For the text-containing cell, return its midpoint in (X, Y) coordinate format. 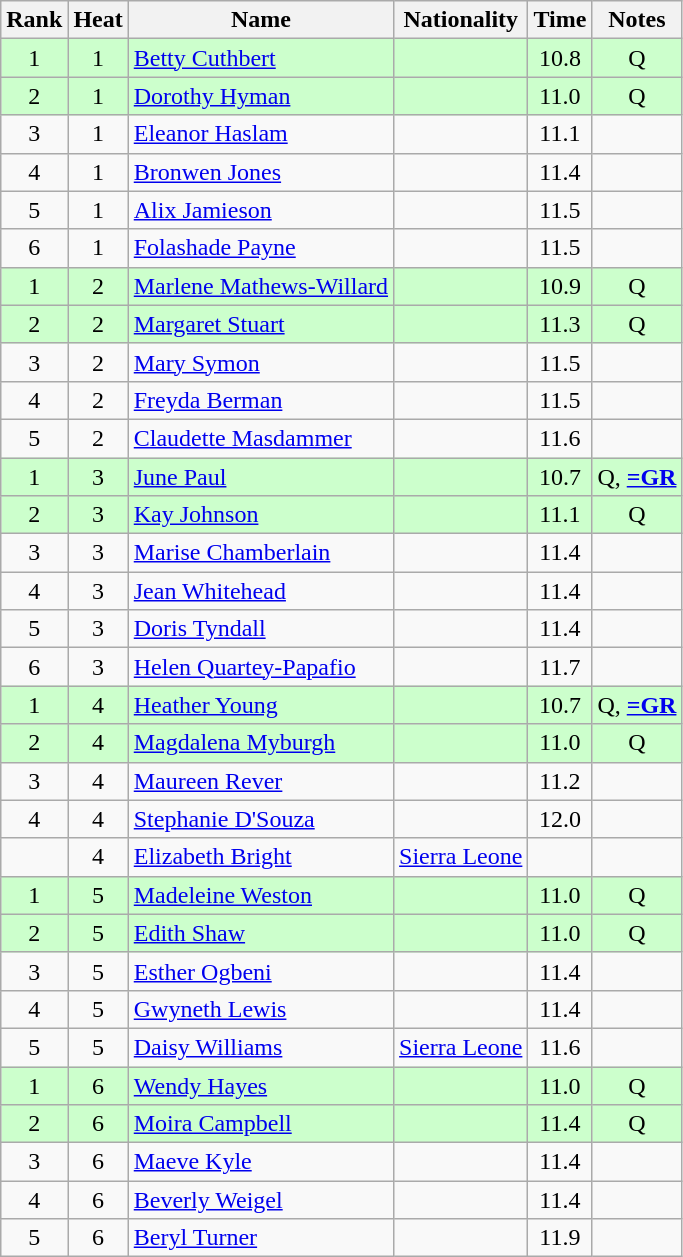
Dorothy Hyman (260, 96)
Time (560, 20)
Claudette Masdammer (260, 438)
Maeve Kyle (260, 1162)
Daisy Williams (260, 1047)
Nationality (461, 20)
Edith Shaw (260, 933)
Mary Symon (260, 362)
Madeleine Weston (260, 895)
Moira Campbell (260, 1124)
Heather Young (260, 705)
Margaret Stuart (260, 324)
Wendy Hayes (260, 1085)
Esther Ogbeni (260, 971)
Helen Quartey-Papafio (260, 667)
Doris Tyndall (260, 629)
Freyda Berman (260, 400)
Marlene Mathews-Willard (260, 286)
12.0 (560, 819)
Stephanie D'Souza (260, 819)
Beverly Weigel (260, 1200)
Marise Chamberlain (260, 553)
Folashade Payne (260, 248)
June Paul (260, 477)
11.2 (560, 781)
11.7 (560, 667)
Notes (637, 20)
Heat (98, 20)
Maureen Rever (260, 781)
Beryl Turner (260, 1238)
Magdalena Myburgh (260, 743)
10.8 (560, 58)
Kay Johnson (260, 515)
Eleanor Haslam (260, 134)
Jean Whitehead (260, 591)
Gwyneth Lewis (260, 1009)
10.9 (560, 286)
11.3 (560, 324)
Name (260, 20)
Bronwen Jones (260, 172)
11.9 (560, 1238)
Elizabeth Bright (260, 857)
Alix Jamieson (260, 210)
Rank (34, 20)
Betty Cuthbert (260, 58)
